Scan for the cell matching the given text and deliver its [x, y] coordinate at center. 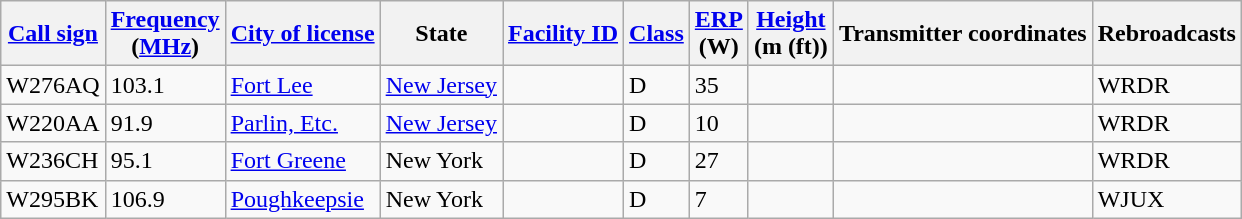
27 [718, 161]
10 [718, 123]
Frequency(MHz) [165, 34]
ERP(W) [718, 34]
W220AA [53, 123]
Class [657, 34]
Height(m (ft)) [790, 34]
103.1 [165, 85]
Transmitter coordinates [962, 34]
Fort Lee [302, 85]
106.9 [165, 199]
W276AQ [53, 85]
Call sign [53, 34]
Fort Greene [302, 161]
City of license [302, 34]
State [441, 34]
Rebroadcasts [1166, 34]
Parlin, Etc. [302, 123]
91.9 [165, 123]
W295BK [53, 199]
7 [718, 199]
W236CH [53, 161]
Facility ID [562, 34]
95.1 [165, 161]
35 [718, 85]
Poughkeepsie [302, 199]
WJUX [1166, 199]
